Capture the cell that displays the provided text and extract its [X, Y] central coordinate. 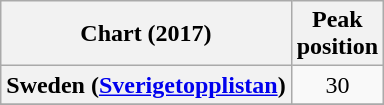
Peakposition [337, 34]
Chart (2017) [146, 34]
30 [337, 85]
Sweden (Sverigetopplistan) [146, 85]
